Search for the cell housing the specified text and yield its [x, y] center coordinate. 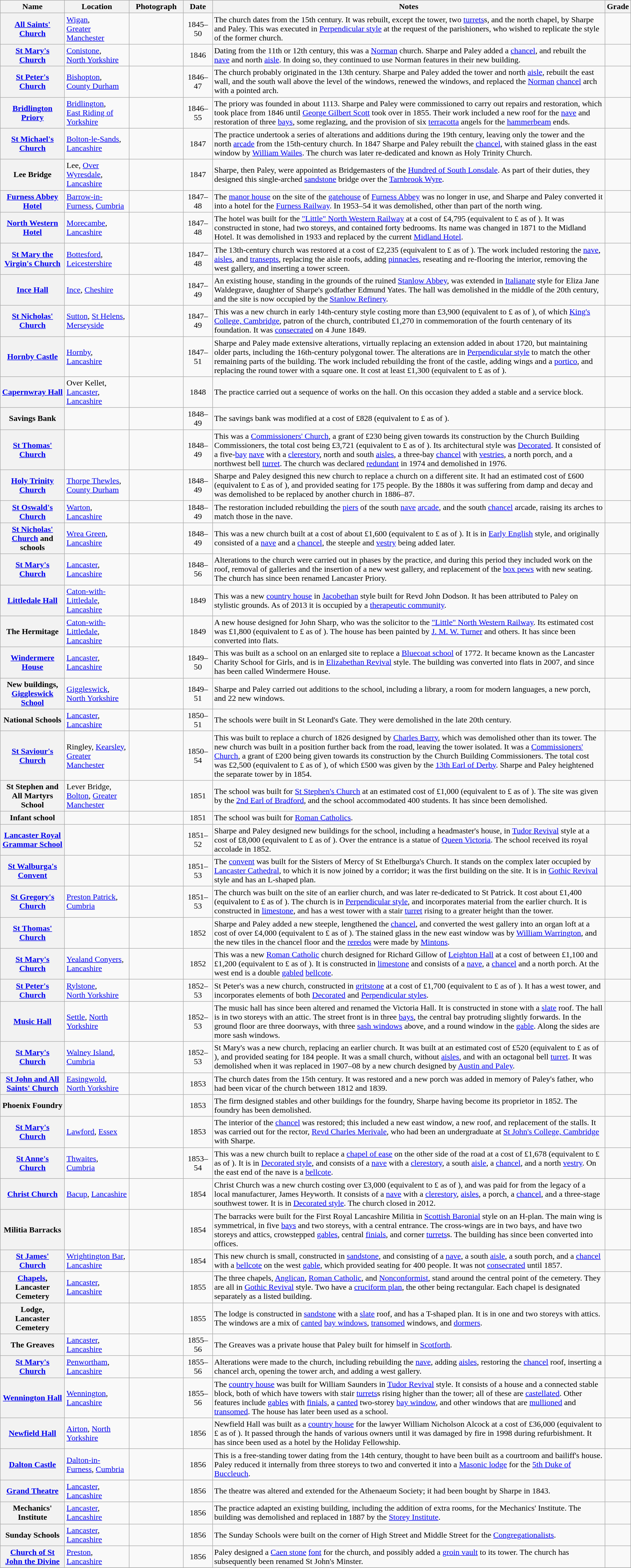
Ince, Cheshire [97, 290]
Preston Patrick, Cumbria [97, 902]
Rylstone,North Yorkshire [97, 990]
Bacup, Lancashire [97, 1194]
Ince Hall [32, 290]
Music Hall [32, 1021]
1846–55 [198, 113]
Date [198, 7]
Barrow-in-Furness, Cumbria [97, 201]
Dalton-in-Furness, Cumbria [97, 1464]
Wennington Hall [32, 1398]
Yealand Conyers, Lancashire [97, 964]
The schools were built in St Leonard's Gate. They were demolished in the late 20th century. [409, 720]
North Western Hotel [32, 228]
1850–51 [198, 720]
Hornby, Lancashire [97, 357]
The restoration included rebuilding the piers of the south nave arcade, and the south chancel arcade, raising its arches to match those in the nave. [409, 512]
Bottesford, Leicestershire [97, 259]
Savings Bank [32, 419]
St Michael's Church [32, 144]
Mechanics' Institute [32, 1513]
1845–50 [198, 29]
Name [32, 7]
Giggleswick,North Yorkshire [97, 693]
1846 [198, 55]
1851–52 [198, 840]
Holy Trinity Church [32, 485]
St Saviour's Church [32, 756]
Furness Abbey Hotel [32, 201]
Grand Theatre [32, 1491]
1848 [198, 392]
National Schools [32, 720]
The Sunday Schools were built on the corner of High Street and Middle Street for the Congregationalists. [409, 1535]
The theatre was altered and extended for the Athenaeum Society; it had been bought by Sharpe in 1843. [409, 1491]
Wigan,Greater Manchester [97, 29]
Bolton-le-Sands, Lancashire [97, 144]
Over Kellet, Lancaster, Lancashire [97, 392]
Notes [409, 7]
The Greaves [32, 1345]
St Oswald's Church [32, 512]
Airton, North Yorkshire [97, 1433]
St Gregory's Church [32, 902]
Militia Barracks [32, 1230]
1850–54 [198, 756]
The Hermitage [32, 631]
Wrea Green, Lancashire [97, 538]
Phoenix Foundry [32, 1106]
St Nicholas' Church [32, 321]
Sunday Schools [32, 1535]
Penwortham, Lancashire [97, 1367]
Location [97, 7]
Lee, Over Wyresdale, Lancashire [97, 175]
Lever Bridge, Bolton, Greater Manchester [97, 796]
Wrightington Bar, Lancashire [97, 1261]
1848–56 [198, 569]
The school was built for Roman Catholics. [409, 818]
Warton, Lancashire [97, 512]
Capernwray Hall [32, 392]
Hornby Castle [32, 357]
Christ Church [32, 1194]
Sharpe and Paley carried out additions to the school, including a library, a room for modern languages, a new porch, and 22 new windows. [409, 693]
Dalton Castle [32, 1464]
Conistone,North Yorkshire [97, 55]
Lodge,Lancaster Cemetery [32, 1318]
Photograph [156, 7]
St Anne's Church [32, 1163]
St John and All Saints' Church [32, 1083]
All Saints' Church [32, 29]
St Mary the Virgin's Church [32, 259]
1847–51 [198, 357]
New buildings,Giggleswick School [32, 693]
Windermere House [32, 662]
Lawford, Essex [97, 1132]
Infant school [32, 818]
The Greaves was a private house that Paley built for himself in Scotforth. [409, 1345]
Thorpe Thewles,County Durham [97, 485]
1846–47 [198, 82]
The practice carried out a sequence of works on the hall. On this occasion they added a stable and a service block. [409, 392]
Wennington, Lancashire [97, 1398]
St Stephen and All Martyrs School [32, 796]
Preston, Lancashire [97, 1557]
Grade [618, 7]
Bridlington Priory [32, 113]
Walney Island, Cumbria [97, 1057]
Sutton, St Helens, Merseyside [97, 321]
Littledale Hall [32, 600]
Newfield Hall [32, 1433]
Bridlington,East Riding of Yorkshire [97, 113]
Lee Bridge [32, 175]
Settle, North Yorkshire [97, 1021]
Chapels,Lancaster Cemetery [32, 1287]
Lancaster Royal Grammar School [32, 840]
Thwaites, Cumbria [97, 1163]
1849–50 [198, 662]
St Walburga's Convent [32, 871]
St Nicholas' Church and schools [32, 538]
The firm designed stables and other buildings for the foundry, Sharpe having become its proprietor in 1852. The foundry has been demolished. [409, 1106]
Bishopton,County Durham [97, 82]
The savings bank was modified at a cost of £828 (equivalent to £ as of ). [409, 419]
St James' Church [32, 1261]
1853–54 [198, 1163]
1849–51 [198, 693]
Morecambe, Lancashire [97, 228]
Church of St John the Divine [32, 1557]
Easingwold,North Yorkshire [97, 1083]
Ringley, Kearsley,Greater Manchester [97, 756]
